Determine the (X, Y) coordinate at the center of the cell enclosing the given text.  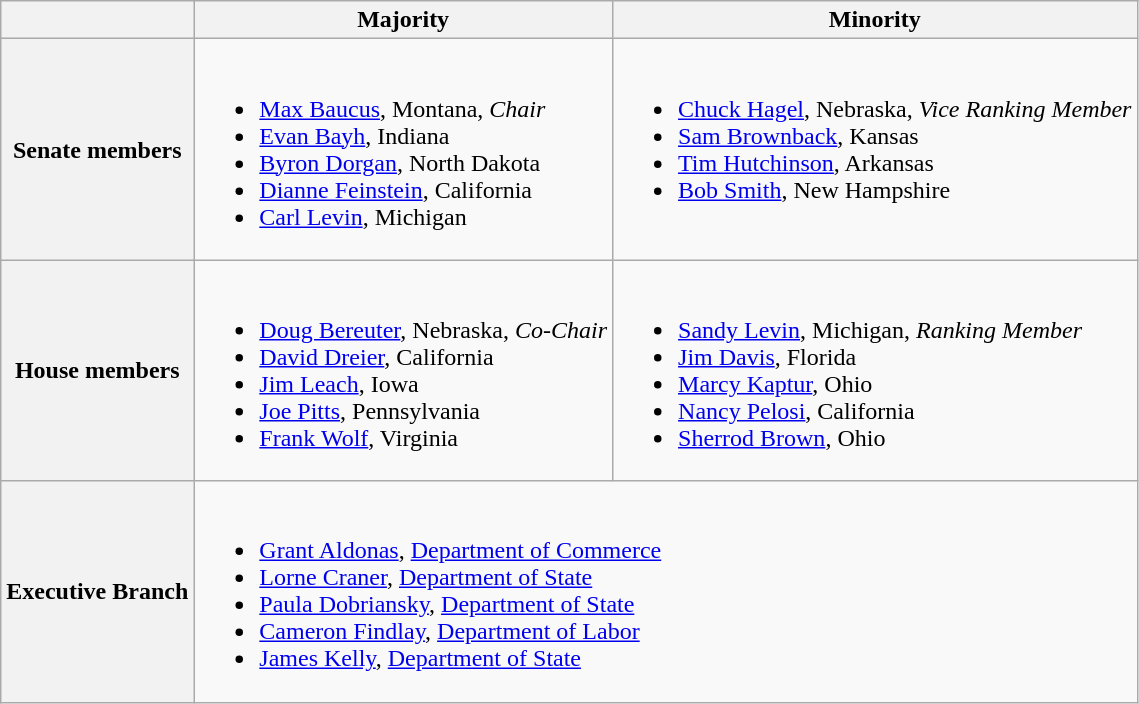
Minority (875, 20)
Doug Bereuter, Nebraska, Co-ChairDavid Dreier, CaliforniaJim Leach, IowaJoe Pitts, PennsylvaniaFrank Wolf, Virginia (404, 370)
Executive Branch (98, 592)
House members (98, 370)
Sandy Levin, Michigan, Ranking MemberJim Davis, FloridaMarcy Kaptur, OhioNancy Pelosi, California Sherrod Brown, Ohio (875, 370)
Majority (404, 20)
Chuck Hagel, Nebraska, Vice Ranking MemberSam Brownback, KansasTim Hutchinson, ArkansasBob Smith, New Hampshire (875, 150)
Senate members (98, 150)
Max Baucus, Montana, ChairEvan Bayh, IndianaByron Dorgan, North DakotaDianne Feinstein, CaliforniaCarl Levin, Michigan (404, 150)
